From the cell containing the given text, extract its center point as (x, y) coordinate. 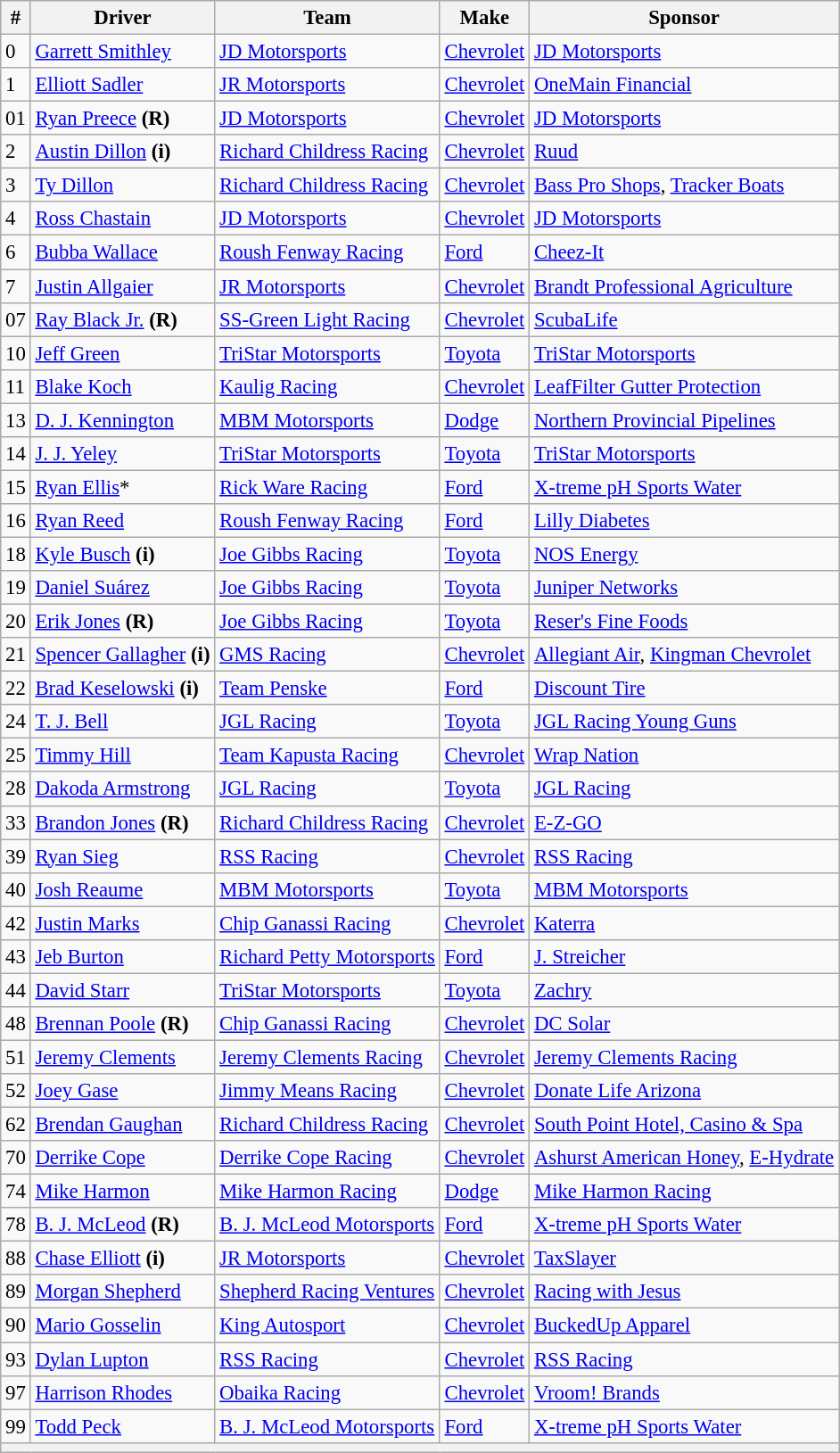
Vroom! Brands (685, 1392)
Ryan Preece (R) (123, 119)
52 (16, 1091)
20 (16, 622)
70 (16, 1158)
93 (16, 1359)
# (16, 18)
3 (16, 186)
25 (16, 755)
Northern Provincial Pipelines (685, 420)
Mike Harmon (123, 1192)
22 (16, 689)
Allegiant Air, Kingman Chevrolet (685, 655)
Katerra (685, 923)
Jeff Green (123, 353)
Discount Tire (685, 689)
D. J. Kennington (123, 420)
Jimmy Means Racing (327, 1091)
TaxSlayer (685, 1259)
Josh Reaume (123, 889)
LeafFilter Gutter Protection (685, 386)
Kyle Busch (i) (123, 554)
Ross Chastain (123, 219)
Wrap Nation (685, 755)
OneMain Financial (685, 85)
2 (16, 152)
Chase Elliott (i) (123, 1259)
Juniper Networks (685, 588)
Bass Pro Shops, Tracker Boats (685, 186)
74 (16, 1192)
T. J. Bell (123, 722)
Spencer Gallagher (i) (123, 655)
Justin Marks (123, 923)
4 (16, 219)
Todd Peck (123, 1426)
Daniel Suárez (123, 588)
14 (16, 454)
Make (484, 18)
Joey Gase (123, 1091)
16 (16, 521)
51 (16, 1057)
89 (16, 1292)
44 (16, 990)
Team Kapusta Racing (327, 755)
DC Solar (685, 1024)
Erik Jones (R) (123, 622)
GMS Racing (327, 655)
Elliott Sadler (123, 85)
Brandt Professional Agriculture (685, 286)
Zachry (685, 990)
0 (16, 52)
B. J. McLeod (R) (123, 1225)
19 (16, 588)
48 (16, 1024)
Richard Petty Motorsports (327, 957)
Bubba Wallace (123, 252)
NOS Energy (685, 554)
Derrike Cope (123, 1158)
Donate Life Arizona (685, 1091)
Ty Dillon (123, 186)
Ryan Sieg (123, 856)
Jeb Burton (123, 957)
Brandon Jones (R) (123, 822)
Ryan Reed (123, 521)
Team (327, 18)
1 (16, 85)
ScubaLife (685, 319)
Shepherd Racing Ventures (327, 1292)
Harrison Rhodes (123, 1392)
11 (16, 386)
7 (16, 286)
Driver (123, 18)
13 (16, 420)
Rick Ware Racing (327, 487)
Lilly Diabetes (685, 521)
62 (16, 1125)
JGL Racing Young Guns (685, 722)
Reser's Fine Foods (685, 622)
Derrike Cope Racing (327, 1158)
40 (16, 889)
SS-Green Light Racing (327, 319)
Dylan Lupton (123, 1359)
Mario Gosselin (123, 1325)
99 (16, 1426)
43 (16, 957)
01 (16, 119)
88 (16, 1259)
Dakoda Armstrong (123, 789)
South Point Hotel, Casino & Spa (685, 1125)
6 (16, 252)
24 (16, 722)
Ray Black Jr. (R) (123, 319)
Sponsor (685, 18)
J. Streicher (685, 957)
Ashurst American Honey, E-Hydrate (685, 1158)
Justin Allgaier (123, 286)
King Autosport (327, 1325)
33 (16, 822)
Austin Dillon (i) (123, 152)
Obaika Racing (327, 1392)
Brad Keselowski (i) (123, 689)
BuckedUp Apparel (685, 1325)
Ryan Ellis* (123, 487)
Garrett Smithley (123, 52)
07 (16, 319)
Racing with Jesus (685, 1292)
Ruud (685, 152)
Team Penske (327, 689)
Blake Koch (123, 386)
39 (16, 856)
18 (16, 554)
42 (16, 923)
Brennan Poole (R) (123, 1024)
78 (16, 1225)
Brendan Gaughan (123, 1125)
Kaulig Racing (327, 386)
15 (16, 487)
21 (16, 655)
28 (16, 789)
90 (16, 1325)
David Starr (123, 990)
97 (16, 1392)
10 (16, 353)
Jeremy Clements (123, 1057)
Timmy Hill (123, 755)
Cheez-It (685, 252)
Morgan Shepherd (123, 1292)
J. J. Yeley (123, 454)
E-Z-GO (685, 822)
